Provide the [X, Y] coordinate of the cell's center where the given text is located.  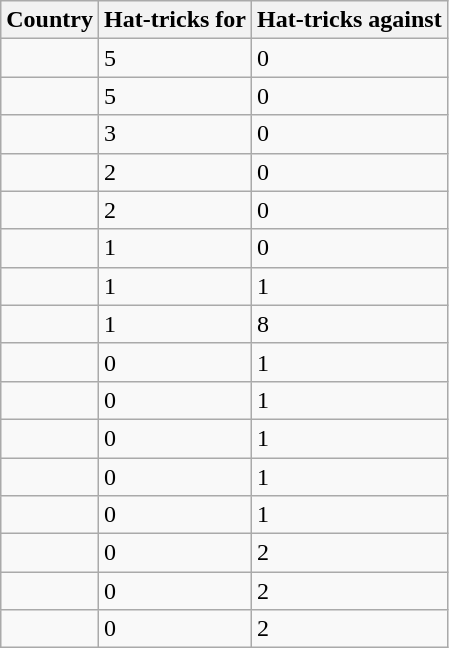
Hat-tricks for [174, 20]
8 [350, 324]
Country [50, 20]
3 [174, 134]
Hat-tricks against [350, 20]
